Locate the cell with the specified text and output its (x, y) center coordinate. 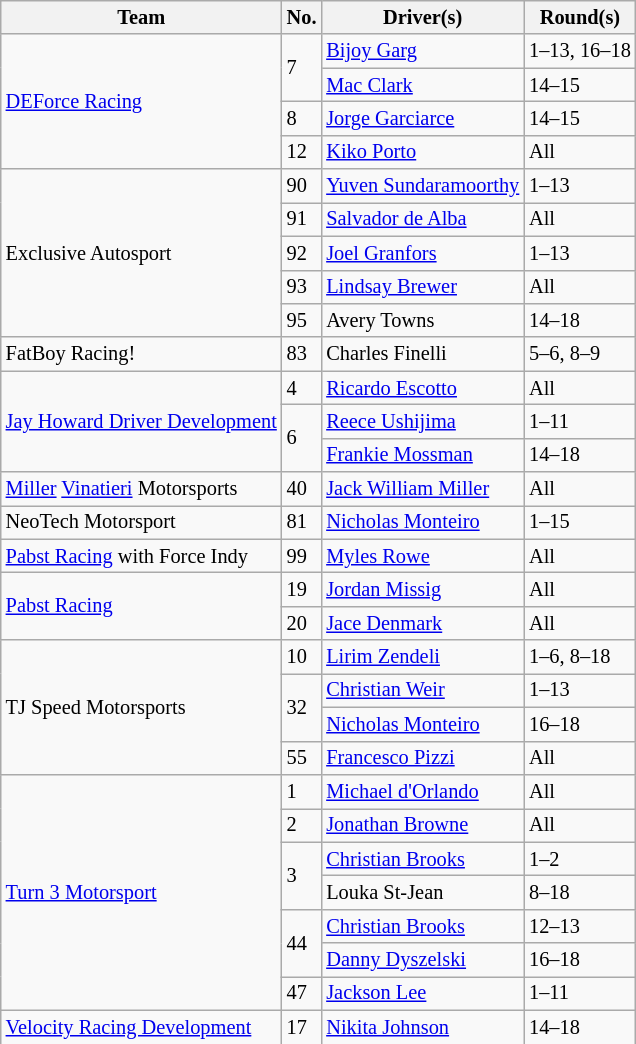
4 (302, 388)
Team (142, 17)
Jackson Lee (422, 993)
8 (302, 118)
1–13, 16–18 (580, 51)
Jonathan Browne (422, 825)
Reece Ushijima (422, 421)
Charles Finelli (422, 354)
Round(s) (580, 17)
Frankie Mossman (422, 455)
1–2 (580, 859)
Avery Towns (422, 320)
Christian Weir (422, 690)
12–13 (580, 926)
Jace Denmark (422, 623)
Myles Rowe (422, 556)
Exclusive Autosport (142, 253)
47 (302, 993)
91 (302, 219)
Turn 3 Motorsport (142, 892)
No. (302, 17)
1–15 (580, 522)
Lindsay Brewer (422, 287)
81 (302, 522)
93 (302, 287)
2 (302, 825)
Bijoy Garg (422, 51)
40 (302, 489)
95 (302, 320)
Pabst Racing with Force Indy (142, 556)
DEForce Racing (142, 102)
3 (302, 876)
Pabst Racing (142, 606)
12 (302, 152)
Louka St-Jean (422, 892)
Kiko Porto (422, 152)
1 (302, 791)
7 (302, 68)
83 (302, 354)
FatBoy Racing! (142, 354)
10 (302, 657)
Miller Vinatieri Motorsports (142, 489)
5–6, 8–9 (580, 354)
Mac Clark (422, 85)
Driver(s) (422, 17)
Jack William Miller (422, 489)
Jordan Missig (422, 589)
8–18 (580, 892)
NeoTech Motorsport (142, 522)
Nikita Johnson (422, 1027)
Velocity Racing Development (142, 1027)
92 (302, 253)
55 (302, 758)
TJ Speed Motorsports (142, 708)
20 (302, 623)
Yuven Sundaramoorthy (422, 186)
Salvador de Alba (422, 219)
32 (302, 706)
Jorge Garciarce (422, 118)
Francesco Pizzi (422, 758)
99 (302, 556)
Michael d'Orlando (422, 791)
17 (302, 1027)
Joel Granfors (422, 253)
Lirim Zendeli (422, 657)
Ricardo Escotto (422, 388)
6 (302, 438)
Jay Howard Driver Development (142, 422)
1–6, 8–18 (580, 657)
90 (302, 186)
19 (302, 589)
Danny Dyszelski (422, 960)
44 (302, 942)
